Pinpoint the cell where the given text exists, returning its [x, y] midpoint coordinate. 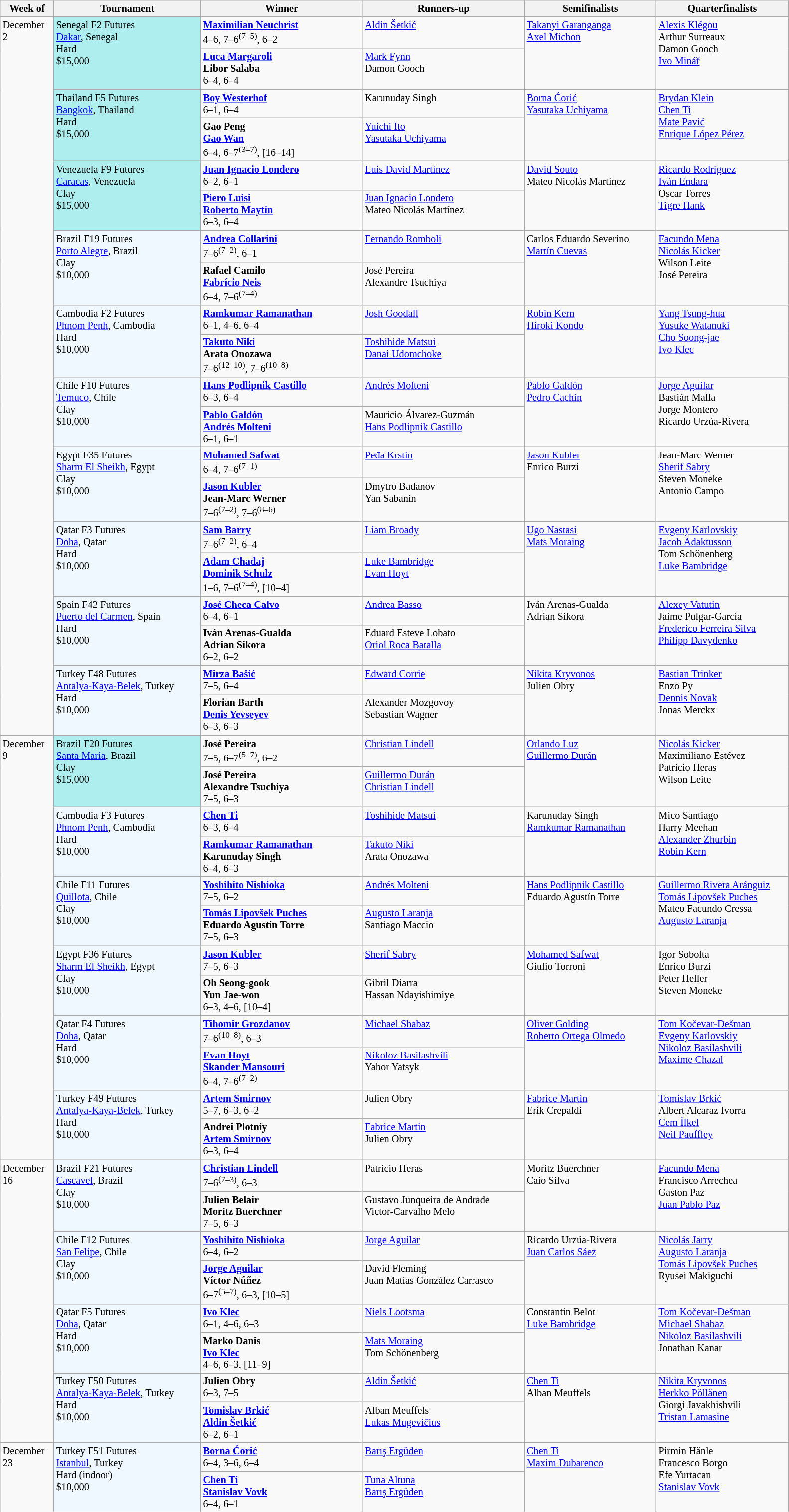
Turkey F49 Futures Antalya-Kaya-Belek, TurkeyHard$10,000 [128, 1124]
José Pereira Alexandre Tsuchiya [444, 283]
Oliver Golding Roberto Ortega Olmedo [590, 1053]
Mohamed Safwat Giulio Torroni [590, 981]
Toshihide Matsui [444, 821]
Jason Kubler Jean-Marc Werner7–6(7–2), 7–6(8–6) [282, 499]
Robin Kern Hiroki Kondo [590, 341]
José Pereira Alexandre Tsuchiya7–5, 6–3 [282, 787]
Pirmin Hänle Francesco Borgo Efe Yurtacan Stanislav Vovk [723, 1477]
Juan Ignacio Londero6–2, 6–1 [282, 175]
Sam Barry7–6(7–2), 6–4 [282, 537]
Mohamed Safwat6–4, 7–6(7–1) [282, 462]
Nicolás Jarry Augusto Laranja Tomás Lipovšek Puches Ryusei Makiguchi [723, 1268]
Venezuela F9 Futures Caracas, VenezuelaClay$15,000 [128, 195]
Chen Ti6–3, 6–4 [282, 821]
Luis David Martínez [444, 175]
Tomislav Brkić Albert Alcaraz Ivorra Cem İlkel Neil Pauffley [723, 1124]
Turkey F50 Futures Antalya-Kaya-Belek, TurkeyHard$10,000 [128, 1407]
Michael Shabaz [444, 1031]
Carlos Eduardo Severino Martín Cuevas [590, 268]
Mico Santiago Harry Meehan Alexander Zhurbin Robin Kern [723, 841]
Runners-up [444, 8]
Gustavo Junqueira de Andrade Victor-Carvalho Melo [444, 1211]
Senegal F2 Futures Dakar, SenegalHard$15,000 [128, 53]
Juan Ignacio Londero Mateo Nicolás Martínez [444, 210]
Patricio Heras [444, 1175]
Boy Westerhof6–1, 6–4 [282, 104]
Thailand F5 Futures Bangkok, ThailandHard$15,000 [128, 126]
Pablo Galdón Pedro Cachin [590, 412]
Toshihide Matsui Danai Udomchoke [444, 356]
Jason Kubler Enrico Burzi [590, 484]
Liam Broady [444, 537]
Marko Danis Ivo Klec4–6, 6–3, [11–9] [282, 1353]
Constantin Belot Luke Bambridge [590, 1339]
Mats Moraing Tom Schönenberg [444, 1353]
Alexis Klégou Arthur Surreaux Damon Gooch Ivo Minář [723, 53]
Mark Fynn Damon Gooch [444, 69]
Guillermo Rivera Aránguiz Tomás Lipovšek Puches Mateo Facundo Cressa Augusto Laranja [723, 911]
Spain F42 Futures Puerto del Carmen, SpainHard$10,000 [128, 631]
Orlando Luz Guillermo Durán [590, 771]
Jorge Aguilar Bastián Malla Jorge Montero Ricardo Urzúa-Rivera [723, 412]
Sherif Sabry [444, 960]
Dmytro Badanov Yan Sabanin [444, 499]
Cambodia F3 Futures Phnom Penh, CambodiaHard$10,000 [128, 841]
Ricardo Urzúa-Rivera Juan Carlos Sáez [590, 1268]
Igor Sobolta Enrico Burzi Peter Heller Steven Moneke [723, 981]
Iván Arenas-Gualda Adrian Sikora6–2, 6–2 [282, 645]
December 9 [27, 947]
Facundo Mena Francisco Arrechea Gaston Paz Juan Pablo Paz [723, 1196]
December 2 [27, 376]
Ramkumar Ramanathan6–1, 4–6, 6–4 [282, 319]
David Fleming Juan Matías González Carrasco [444, 1282]
Tournament [128, 8]
Niels Lootsma [444, 1318]
Guillermo Durán Christian Lindell [444, 787]
Alban Meuffels Lukas Mugevičius [444, 1422]
Nikita Kryvonos Julien Obry [590, 700]
Fernando Romboli [444, 246]
Facundo Mena Nicolás Kicker Wilson Leite José Pereira [723, 268]
Alexey Vatutin Jaime Pulgar-García Frederico Ferreira Silva Philipp Davydenko [723, 631]
Karunuday Singh Ramkumar Ramanathan [590, 841]
Peđa Krstin [444, 462]
Chile F10 Futures Temuco, ChileClay$10,000 [128, 412]
Andrei Plotniy Artem Smirnov6–3, 6–4 [282, 1139]
Iván Arenas-Gualda Adrian Sikora [590, 631]
Ramkumar Ramanathan Karunuday Singh6–4, 6–3 [282, 856]
Yang Tsung-hua Yusuke Watanuki Cho Soong-jae Ivo Klec [723, 341]
Julien Obry [444, 1104]
Qatar F4 Futures Doha, QatarHard$10,000 [128, 1053]
Brazil F21 Futures Cascavel, BrazilClay$10,000 [128, 1196]
Chile F12 Futures San Felipe, ChileClay$10,000 [128, 1268]
Nikita Kryvonos Herkko Pöllänen Giorgi Javakhishvili Tristan Lamasine [723, 1407]
Yoshihito Nishioka7–5, 6–2 [282, 891]
Jorge Aguilar Víctor Núñez6–7(5–7), 6–3, [10–5] [282, 1282]
Egypt F36 Futures Sharm El Sheikh, EgyptClay$10,000 [128, 981]
Christian Lindell7–6(7–3), 6–3 [282, 1175]
Edward Corrie [444, 680]
Julien Belair Moritz Buerchner7–5, 6–3 [282, 1211]
Chen Ti Maxim Dubarenco [590, 1477]
Jorge Aguilar [444, 1246]
Alexander Mozgovoy Sebastian Wagner [444, 715]
Qatar F3 Futures Doha, QatarHard$10,000 [128, 559]
Fabrice Martin Erik Crepaldi [590, 1124]
Gao Peng Gao Wan6–4, 6–7(3–7), [16–14] [282, 140]
Hans Podlipnik Castillo6–3, 6–4 [282, 392]
Mirza Bašić7–5, 6–4 [282, 680]
Takuto Niki Arata Onozawa [444, 856]
Oh Seong-gook Yun Jae-won6–3, 4–6, [10–4] [282, 995]
Andrea Basso [444, 610]
Winner [282, 8]
Artem Smirnov5–7, 6–3, 6–2 [282, 1104]
Evan Hoyt Skander Mansouri6–4, 7–6(7–2) [282, 1068]
David Souto Mateo Nicolás Martínez [590, 195]
Evgeny Karlovskiy Jacob Adaktusson Tom Schönenberg Luke Bambridge [723, 559]
Mauricio Álvarez-Guzmán Hans Podlipnik Castillo [444, 427]
Adam Chadaj Dominik Schulz1–6, 7–6(7–4), [10–4] [282, 574]
Ricardo Rodríguez Iván Endara Oscar Torres Tigre Hank [723, 195]
Christian Lindell [444, 751]
Chen Ti Stanislav Vovk6–4, 6–1 [282, 1492]
Qatar F5 Futures Doha, QatarHard$10,000 [128, 1339]
Yoshihito Nishioka6–4, 6–2 [282, 1246]
Bastian Trinker Enzo Py Dennis Novak Jonas Merckx [723, 700]
Florian Barth Denis Yevseyev6–3, 6–3 [282, 715]
Gibril Diarra Hassan Ndayishimiye [444, 995]
Fabrice Martin Julien Obry [444, 1139]
Borna Ćorić6–4, 3–6, 6–4 [282, 1457]
Jean-Marc Werner Sherif Sabry Steven Moneke Antonio Campo [723, 484]
Takuto Niki Arata Onozawa7–6(12–10), 7–6(10–8) [282, 356]
Tom Kočevar-Dešman Evgeny Karlovskiy Nikoloz Basilashvili Maxime Chazal [723, 1053]
Brazil F19 Futures Porto Alegre, BrazilClay$10,000 [128, 268]
Luca Margaroli Libor Salaba6–4, 6–4 [282, 69]
Semifinalists [590, 8]
Turkey F48 Futures Antalya-Kaya-Belek, TurkeyHard$10,000 [128, 700]
Brazil F20 Futures Santa Maria, BrazilClay$15,000 [128, 771]
Week of [27, 8]
Tihomir Grozdanov7–6(10–8), 6–3 [282, 1031]
Tom Kočevar-Dešman Michael Shabaz Nikoloz Basilashvili Jonathan Kanar [723, 1339]
Tomislav Brkić Aldin Šetkić6–2, 6–1 [282, 1422]
Karunuday Singh [444, 104]
Ivo Klec6–1, 4–6, 6–3 [282, 1318]
Nicolás Kicker Maximiliano Estévez Patricio Heras Wilson Leite [723, 771]
Brydan Klein Chen Ti Mate Pavić Enrique López Pérez [723, 126]
Cambodia F2 Futures Phnom Penh, CambodiaHard$10,000 [128, 341]
Josh Goodall [444, 319]
Nikoloz Basilashvili Yahor Yatsyk [444, 1068]
Quarterfinalists [723, 8]
José Pereira7–5, 6–7(5–7), 6–2 [282, 751]
December 23 [27, 1477]
Julien Obry6–3, 7–5 [282, 1387]
Moritz Buerchner Caio Silva [590, 1196]
December 16 [27, 1301]
Eduard Esteve Lobato Oriol Roca Batalla [444, 645]
Borna Ćorić Yasutaka Uchiyama [590, 126]
Chen Ti Alban Meuffels [590, 1407]
Tuna Altuna Barış Ergüden [444, 1492]
Turkey F51 Futures Istanbul, TurkeyHard (indoor)$10,000 [128, 1477]
Ugo Nastasi Mats Moraing [590, 559]
Augusto Laranja Santiago Maccio [444, 925]
Yuichi Ito Yasutaka Uchiyama [444, 140]
Tomás Lipovšek Puches Eduardo Agustín Torre7–5, 6–3 [282, 925]
Egypt F35 Futures Sharm El Sheikh, EgyptClay$10,000 [128, 484]
Piero Luisi Roberto Maytín6–3, 6–4 [282, 210]
Chile F11 Futures Quillota, ChileClay$10,000 [128, 911]
Barış Ergüden [444, 1457]
Luke Bambridge Evan Hoyt [444, 574]
Maximilian Neuchrist4–6, 7–6(7–5), 6–2 [282, 33]
Jason Kubler7–5, 6–3 [282, 960]
José Checa Calvo6–4, 6–1 [282, 610]
Hans Podlipnik Castillo Eduardo Agustín Torre [590, 911]
Andrea Collarini7–6(7–2), 6–1 [282, 246]
Rafael Camilo Fabrício Neis6–4, 7–6(7–4) [282, 283]
Takanyi Garanganga Axel Michon [590, 53]
Pablo Galdón Andrés Molteni6–1, 6–1 [282, 427]
